Locate the cell with the specified text and output its [X, Y] center coordinate. 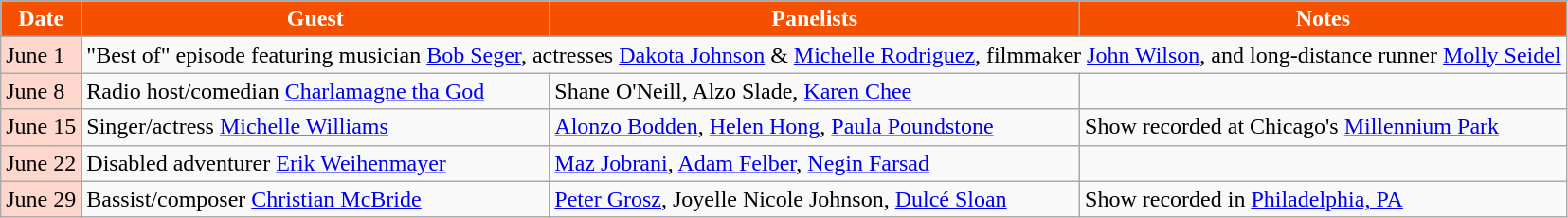
June 1 [42, 55]
Date [42, 19]
Shane O'Neill, Alzo Slade, Karen Chee [815, 91]
Alonzo Bodden, Helen Hong, Paula Poundstone [815, 127]
Bassist/composer Christian McBride [315, 199]
Notes [1324, 19]
June 15 [42, 127]
Panelists [815, 19]
Maz Jobrani, Adam Felber, Negin Farsad [815, 163]
Show recorded in Philadelphia, PA [1324, 199]
Disabled adventurer Erik Weihenmayer [315, 163]
Singer/actress Michelle Williams [315, 127]
Show recorded at Chicago's Millennium Park [1324, 127]
June 8 [42, 91]
Peter Grosz, Joyelle Nicole Johnson, Dulcé Sloan [815, 199]
Radio host/comedian Charlamagne tha God [315, 91]
June 29 [42, 199]
June 22 [42, 163]
Guest [315, 19]
